Find where the given text appears and provide that cell's center as (X, Y) coordinate. 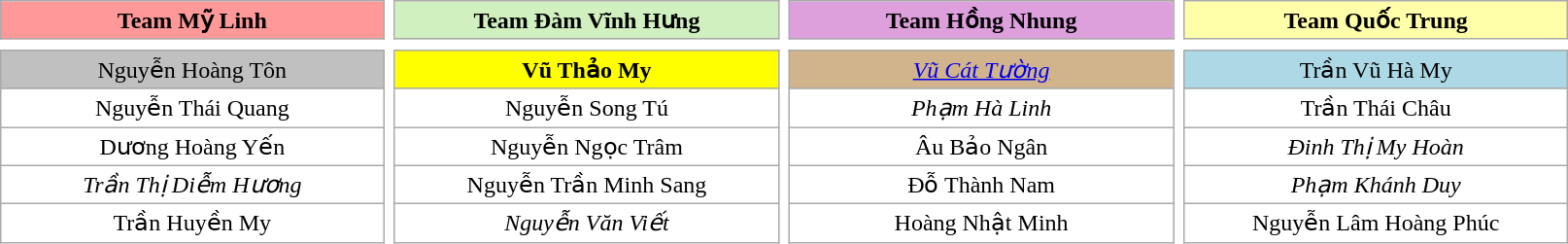
Âu Bảo Ngân (981, 146)
Hoàng Nhật Minh (981, 224)
Team Hồng Nhung (981, 20)
Nguyễn Lâm Hoàng Phúc (1376, 224)
Phạm Khánh Duy (1376, 185)
Trần Vũ Hà My (1376, 69)
Trần Thị Diễm Hương (192, 185)
Trần Thái Châu (1376, 108)
Đỗ Thành Nam (981, 185)
Phạm Hà Linh (981, 108)
Team Mỹ Linh (192, 20)
Trần Huyền My (192, 224)
Nguyễn Văn Viết (587, 224)
Nguyễn Ngọc Trâm (587, 146)
Nguyễn Song Tú (587, 108)
Nguyễn Trần Minh Sang (587, 185)
Vũ Thảo My (587, 69)
Đinh Thị My Hoàn (1376, 146)
Team Quốc Trung (1376, 20)
Nguyễn Hoàng Tôn (192, 69)
Nguyễn Thái Quang (192, 108)
Vũ Cát Tường (981, 69)
Team Đàm Vĩnh Hưng (587, 20)
Dương Hoàng Yến (192, 146)
